Determine the [X, Y] coordinate at the center of the cell enclosing the given text.  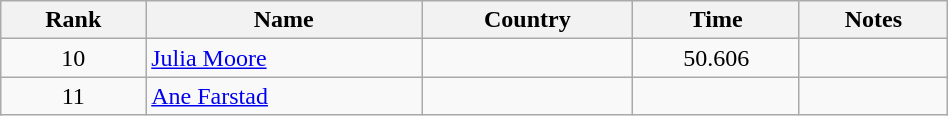
11 [74, 96]
Rank [74, 20]
Time [716, 20]
50.606 [716, 58]
Name [284, 20]
Julia Moore [284, 58]
Notes [873, 20]
Country [528, 20]
Ane Farstad [284, 96]
10 [74, 58]
